Return the [x, y] coordinate for the center point of the cell that contains the specified text.  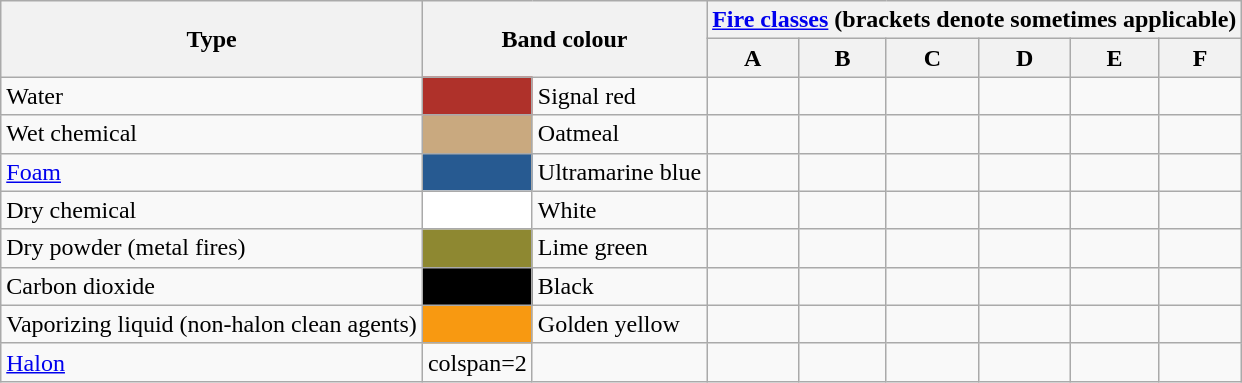
Oatmeal [619, 134]
Vaporizing liquid (non-halon clean agents) [212, 324]
C [932, 58]
Lime green [619, 248]
Halon [212, 362]
Black [619, 286]
A [753, 58]
Golden yellow [619, 324]
Wet chemical [212, 134]
colspan=2 [477, 362]
F [1200, 58]
Ultramarine blue [619, 172]
Signal red [619, 96]
Type [212, 39]
E [1115, 58]
B [843, 58]
Fire classes (brackets denote sometimes applicable) [974, 20]
Band colour [564, 39]
D [1025, 58]
White [619, 210]
Water [212, 96]
Dry chemical [212, 210]
Dry powder (metal fires) [212, 248]
Foam [212, 172]
Carbon dioxide [212, 286]
